From the cell containing the given text, extract its center point as (X, Y) coordinate. 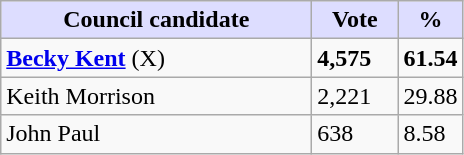
29.88 (430, 96)
4,575 (355, 58)
John Paul (156, 134)
2,221 (355, 96)
Council candidate (156, 20)
Becky Kent (X) (156, 58)
8.58 (430, 134)
61.54 (430, 58)
% (430, 20)
638 (355, 134)
Vote (355, 20)
Keith Morrison (156, 96)
